Return the [x, y] coordinate for the center point of the cell that contains the specified text.  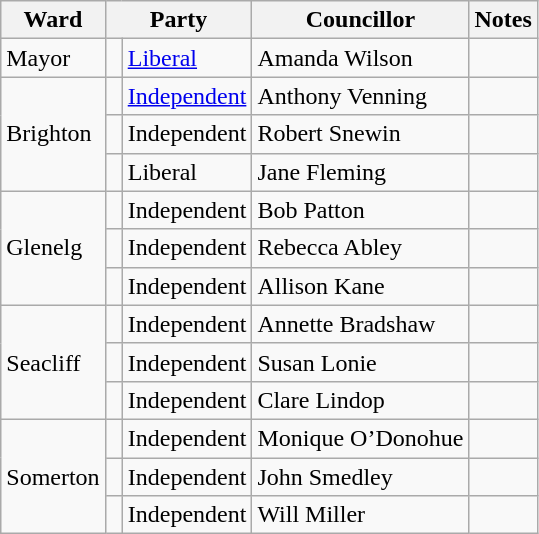
Notes [503, 20]
Susan Lonie [360, 362]
Brighton [53, 134]
Party [178, 20]
Annette Bradshaw [360, 324]
John Smedley [360, 477]
Councillor [360, 20]
Ward [53, 20]
Robert Snewin [360, 134]
Jane Fleming [360, 172]
Bob Patton [360, 210]
Mayor [53, 58]
Allison Kane [360, 286]
Amanda Wilson [360, 58]
Somerton [53, 476]
Clare Lindop [360, 400]
Will Miller [360, 515]
Seacliff [53, 362]
Rebecca Abley [360, 248]
Monique O’Donohue [360, 438]
Glenelg [53, 248]
Anthony Venning [360, 96]
